Determine the (x, y) coordinate at the center of the cell enclosing the given text.  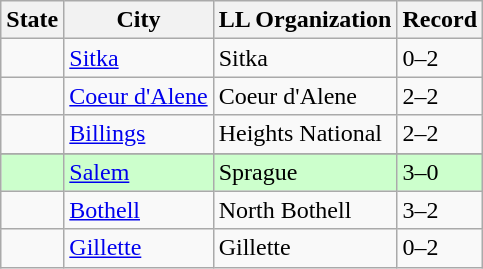
City (138, 20)
Salem (138, 172)
Sprague (305, 172)
North Bothell (305, 210)
3–0 (440, 172)
Bothell (138, 210)
Billings (138, 134)
3–2 (440, 210)
Heights National (305, 134)
State (32, 20)
Record (440, 20)
LL Organization (305, 20)
